From the cell containing the given text, extract its center point as [X, Y] coordinate. 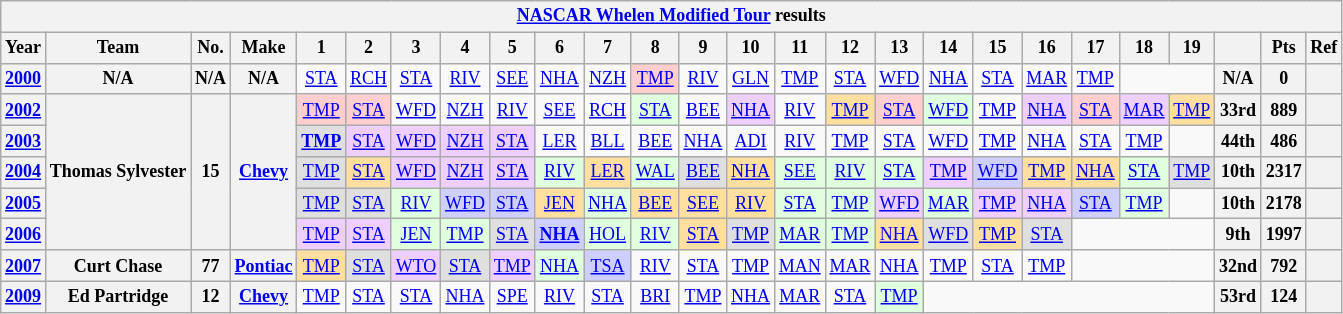
2000 [24, 78]
9th [1238, 234]
2005 [24, 204]
10 [751, 48]
8 [655, 48]
2002 [24, 110]
No. [211, 48]
33rd [1238, 110]
3 [416, 48]
9 [703, 48]
Team [118, 48]
BRI [655, 296]
17 [1096, 48]
Ref [1324, 48]
1997 [1284, 234]
MAN [800, 266]
2007 [24, 266]
1 [322, 48]
TSA [608, 266]
Year [24, 48]
WAL [655, 172]
124 [1284, 296]
6 [560, 48]
32nd [1238, 266]
792 [1284, 266]
2006 [24, 234]
14 [948, 48]
2004 [24, 172]
GLN [751, 78]
16 [1047, 48]
77 [211, 266]
13 [900, 48]
2317 [1284, 172]
2 [369, 48]
SPE [512, 296]
WTO [416, 266]
ADI [751, 140]
2178 [1284, 204]
4 [466, 48]
Curt Chase [118, 266]
19 [1192, 48]
5 [512, 48]
BLL [608, 140]
11 [800, 48]
889 [1284, 110]
53rd [1238, 296]
7 [608, 48]
44th [1238, 140]
Ed Partridge [118, 296]
0 [1284, 78]
486 [1284, 140]
18 [1144, 48]
Pts [1284, 48]
NASCAR Whelen Modified Tour results [672, 16]
HOL [608, 234]
Make [264, 48]
Pontiac [264, 266]
Thomas Sylvester [118, 172]
2009 [24, 296]
2003 [24, 140]
